For the text-containing cell, return its midpoint in [X, Y] coordinate format. 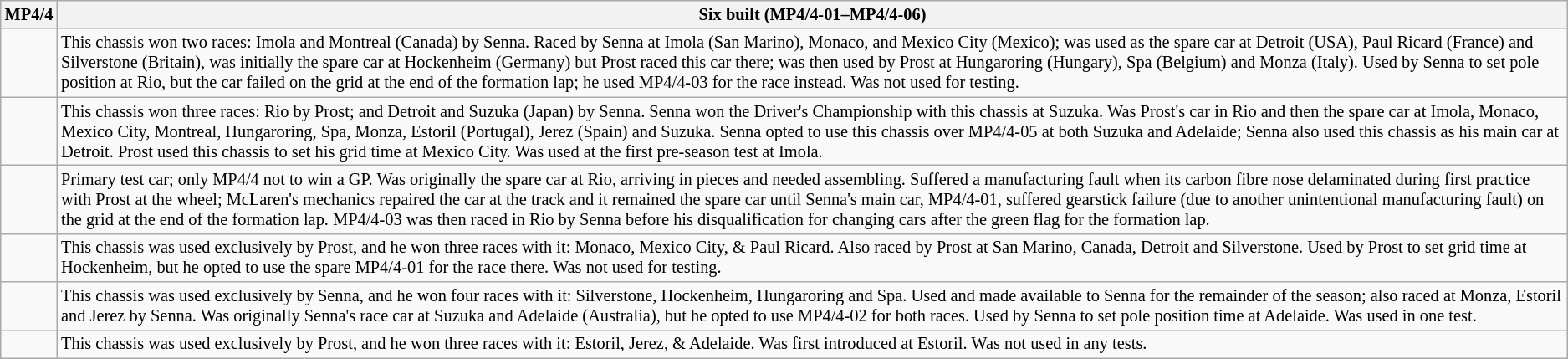
MP4/4 [28, 14]
Six built (MP4/4-01–MP4/4-06) [813, 14]
